Detect which cell encompasses the target text, then output its (x, y) center coordinate. 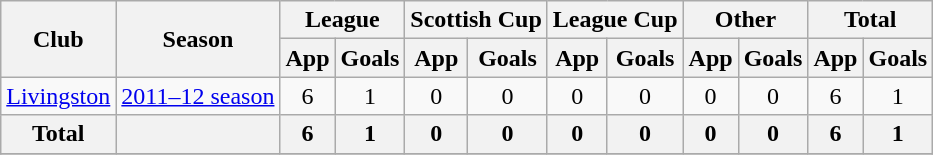
Scottish Cup (476, 20)
Club (58, 39)
League Cup (615, 20)
League (342, 20)
2011–12 season (198, 96)
Livingston (58, 96)
Season (198, 39)
Other (746, 20)
